Detect which cell encompasses the target text, then output its (X, Y) center coordinate. 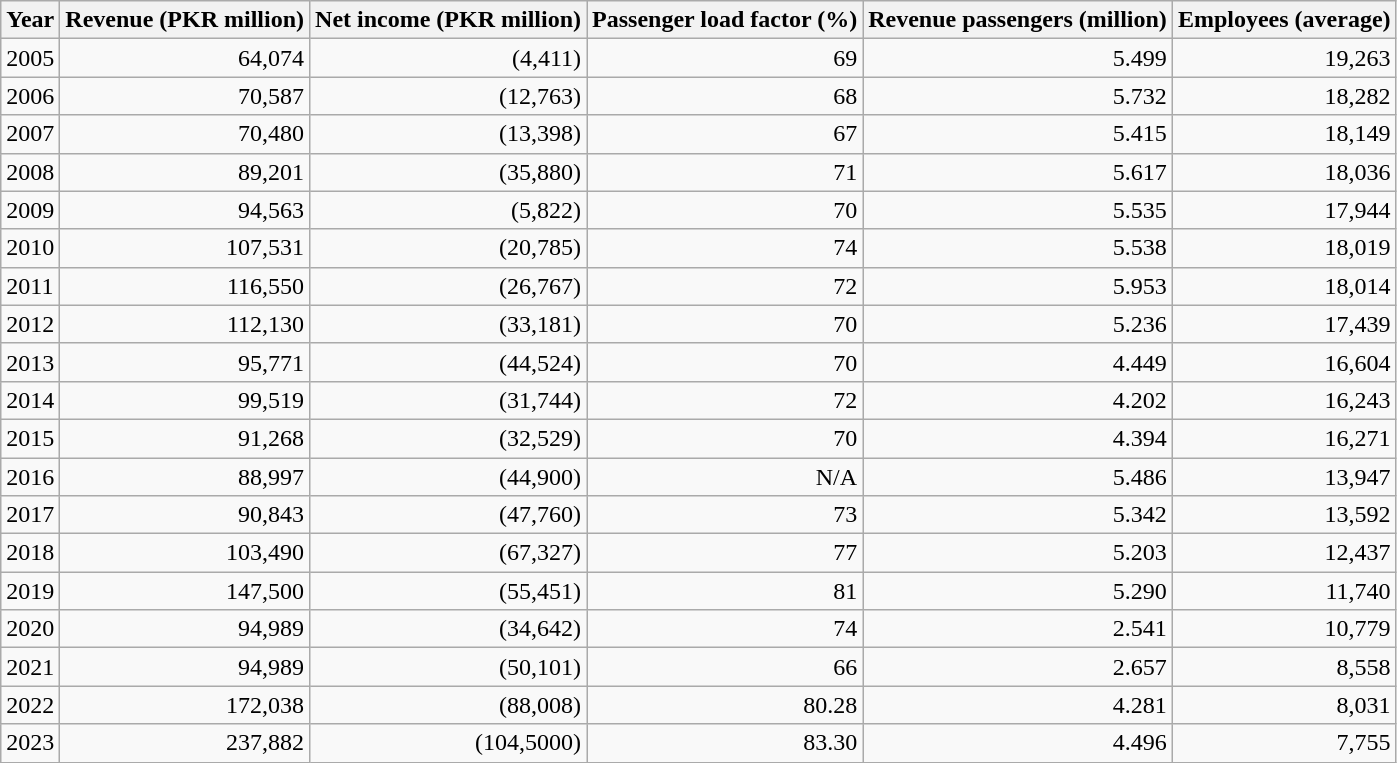
5.203 (1018, 553)
89,201 (185, 172)
17,944 (1284, 210)
5.290 (1018, 591)
172,038 (185, 705)
69 (725, 58)
12,437 (1284, 553)
5.236 (1018, 324)
80.28 (725, 705)
(20,785) (448, 248)
2018 (30, 553)
13,947 (1284, 477)
90,843 (185, 515)
67 (725, 134)
2016 (30, 477)
4.496 (1018, 743)
Employees (average) (1284, 20)
4.281 (1018, 705)
2022 (30, 705)
68 (725, 96)
17,439 (1284, 324)
(33,181) (448, 324)
2017 (30, 515)
(50,101) (448, 667)
Revenue (PKR million) (185, 20)
5.535 (1018, 210)
116,550 (185, 286)
(67,327) (448, 553)
2020 (30, 629)
13,592 (1284, 515)
2010 (30, 248)
2.657 (1018, 667)
8,558 (1284, 667)
2008 (30, 172)
(88,008) (448, 705)
73 (725, 515)
8,031 (1284, 705)
5.953 (1018, 286)
(35,880) (448, 172)
N/A (725, 477)
2011 (30, 286)
(47,760) (448, 515)
16,243 (1284, 400)
81 (725, 591)
18,014 (1284, 286)
77 (725, 553)
95,771 (185, 362)
Year (30, 20)
18,036 (1284, 172)
2012 (30, 324)
18,019 (1284, 248)
83.30 (725, 743)
91,268 (185, 438)
2019 (30, 591)
5.342 (1018, 515)
4.449 (1018, 362)
(12,763) (448, 96)
2.541 (1018, 629)
18,149 (1284, 134)
5.486 (1018, 477)
(26,767) (448, 286)
88,997 (185, 477)
2005 (30, 58)
71 (725, 172)
2009 (30, 210)
11,740 (1284, 591)
Passenger load factor (%) (725, 20)
5.415 (1018, 134)
10,779 (1284, 629)
Revenue passengers (million) (1018, 20)
2006 (30, 96)
64,074 (185, 58)
112,130 (185, 324)
2007 (30, 134)
5.538 (1018, 248)
66 (725, 667)
(31,744) (448, 400)
(5,822) (448, 210)
2015 (30, 438)
103,490 (185, 553)
5.499 (1018, 58)
16,604 (1284, 362)
99,519 (185, 400)
2023 (30, 743)
5.617 (1018, 172)
4.202 (1018, 400)
(44,524) (448, 362)
94,563 (185, 210)
18,282 (1284, 96)
2021 (30, 667)
(13,398) (448, 134)
(104,5000) (448, 743)
19,263 (1284, 58)
70,480 (185, 134)
16,271 (1284, 438)
2013 (30, 362)
107,531 (185, 248)
4.394 (1018, 438)
(55,451) (448, 591)
5.732 (1018, 96)
7,755 (1284, 743)
2014 (30, 400)
147,500 (185, 591)
237,882 (185, 743)
(44,900) (448, 477)
(32,529) (448, 438)
(34,642) (448, 629)
(4,411) (448, 58)
70,587 (185, 96)
Net income (PKR million) (448, 20)
